Detect which cell encompasses the target text, then output its [x, y] center coordinate. 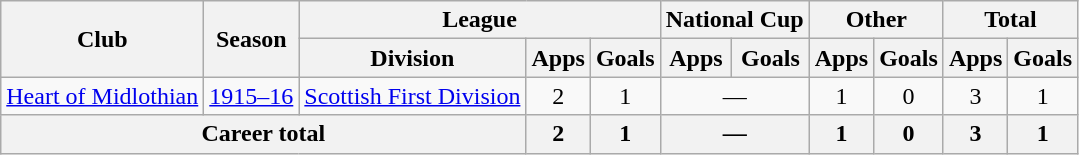
1915–16 [252, 96]
Scottish First Division [412, 96]
Heart of Midlothian [102, 96]
League [480, 20]
Career total [264, 134]
Club [102, 39]
Total [1010, 20]
Division [412, 58]
Season [252, 39]
National Cup [734, 20]
Other [876, 20]
